Return the [x, y] coordinate for the center point of the cell that contains the specified text.  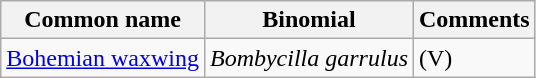
Common name [103, 20]
Bombycilla garrulus [308, 58]
Comments [475, 20]
Binomial [308, 20]
Bohemian waxwing [103, 58]
(V) [475, 58]
